Find where the given text appears and provide that cell's center as [x, y] coordinate. 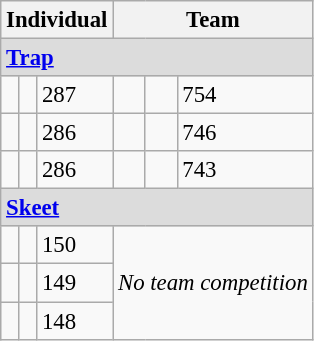
Trap [157, 58]
Skeet [157, 208]
754 [245, 95]
743 [245, 170]
149 [75, 283]
148 [75, 321]
287 [75, 95]
Team [213, 20]
Individual [57, 20]
No team competition [213, 282]
150 [75, 245]
746 [245, 133]
